Extract the [X, Y] coordinate from the center of the cell holding the provided text.  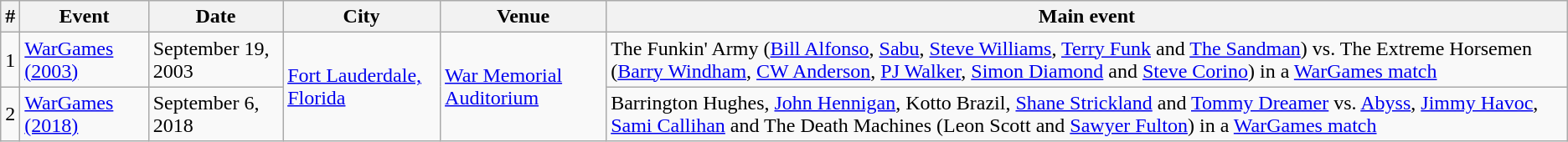
Event [84, 17]
Fort Lauderdale, Florida [362, 87]
City [362, 17]
September 19, 2003 [215, 60]
Date [215, 17]
1 [10, 60]
WarGames (2003) [84, 60]
Main event [1087, 17]
# [10, 17]
WarGames (2018) [84, 114]
2 [10, 114]
Venue [524, 17]
War Memorial Auditorium [524, 87]
September 6, 2018 [215, 114]
